Identify which cell holds the provided text, then report its [X, Y] central coordinate. 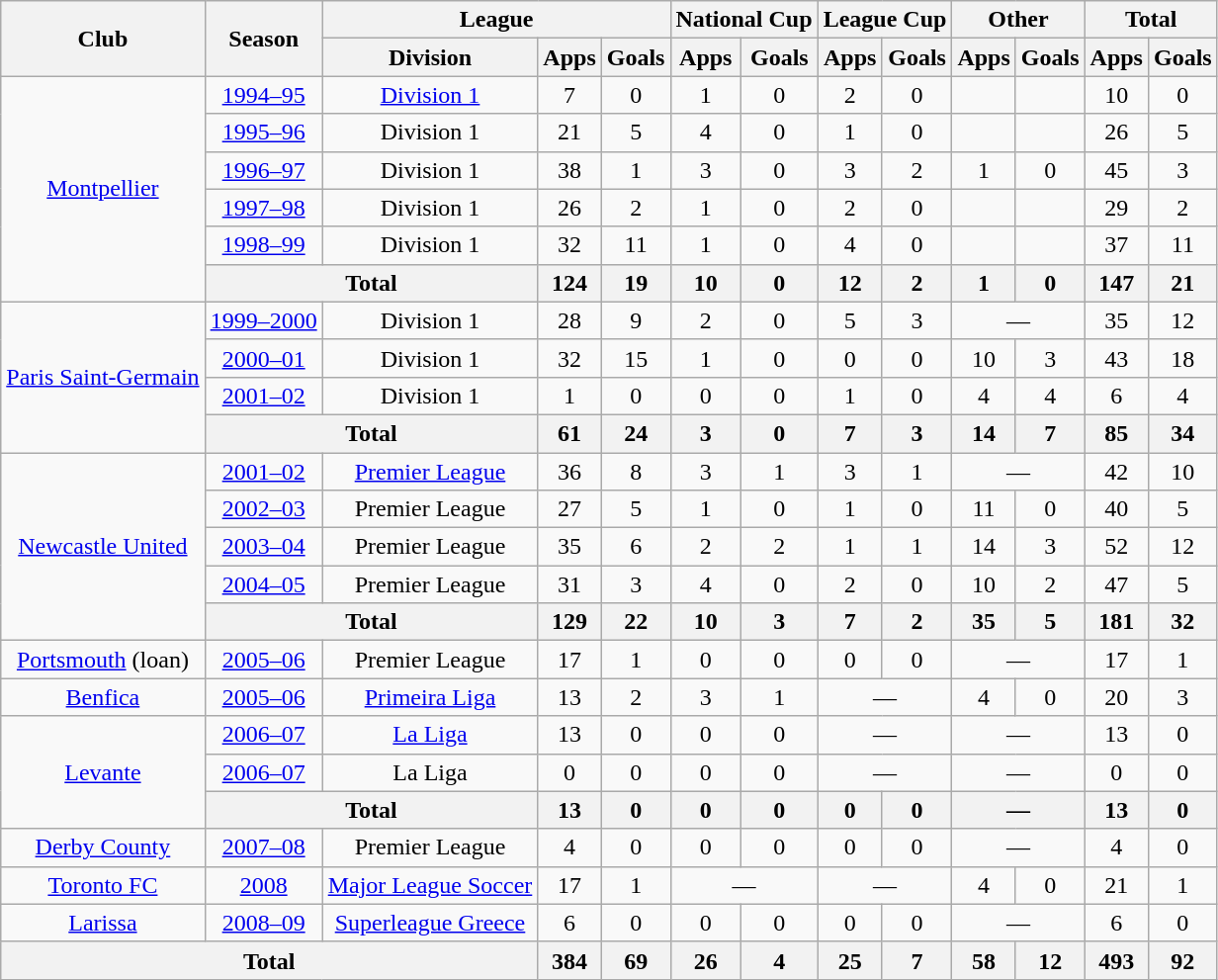
Major League Soccer [430, 885]
45 [1116, 170]
National Cup [743, 20]
2007–08 [263, 847]
League [496, 20]
Paris Saint-Germain [103, 377]
28 [569, 320]
384 [569, 960]
92 [1182, 960]
15 [636, 358]
29 [1116, 208]
37 [1116, 245]
147 [1116, 283]
24 [636, 433]
18 [1182, 358]
61 [569, 433]
129 [569, 622]
Primeira Liga [430, 697]
58 [984, 960]
43 [1116, 358]
2008 [263, 885]
Derby County [103, 847]
Club [103, 39]
22 [636, 622]
1996–97 [263, 170]
2000–01 [263, 358]
Newcastle United [103, 547]
19 [636, 283]
1995–96 [263, 133]
Levante [103, 772]
Benfica [103, 697]
181 [1116, 622]
34 [1182, 433]
Season [263, 39]
2003–04 [263, 547]
9 [636, 320]
Larissa [103, 923]
38 [569, 170]
Division [430, 57]
Other [1018, 20]
Montpellier [103, 189]
25 [850, 960]
1998–99 [263, 245]
Toronto FC [103, 885]
36 [569, 472]
42 [1116, 472]
124 [569, 283]
2004–05 [263, 584]
1994–95 [263, 95]
8 [636, 472]
493 [1116, 960]
Portsmouth (loan) [103, 660]
31 [569, 584]
85 [1116, 433]
27 [569, 509]
Superleague Greece [430, 923]
1999–2000 [263, 320]
1997–98 [263, 208]
40 [1116, 509]
69 [636, 960]
47 [1116, 584]
52 [1116, 547]
2002–03 [263, 509]
2008–09 [263, 923]
20 [1116, 697]
League Cup [885, 20]
